Return [X, Y] of the center of cell containing provided text 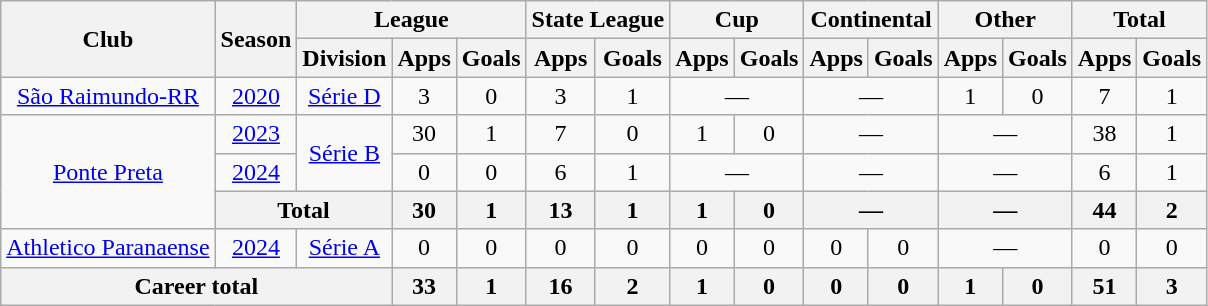
Série B [344, 153]
Cup [737, 20]
Club [108, 39]
Série D [344, 96]
33 [424, 286]
Continental [871, 20]
Ponte Preta [108, 172]
Série A [344, 248]
Season [256, 39]
44 [1104, 210]
38 [1104, 134]
2020 [256, 96]
2023 [256, 134]
São Raimundo-RR [108, 96]
51 [1104, 286]
16 [560, 286]
Division [344, 58]
Career total [196, 286]
State League [598, 20]
Athletico Paranaense [108, 248]
Other [1005, 20]
13 [560, 210]
League [412, 20]
